Search for the cell housing the specified text and yield its (x, y) center coordinate. 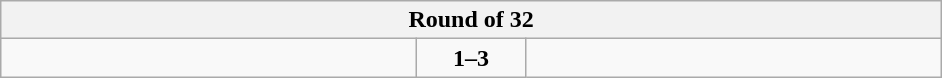
1–3 (472, 58)
Round of 32 (472, 20)
